Provide the (X, Y) coordinate of the cell's center where the given text is located.  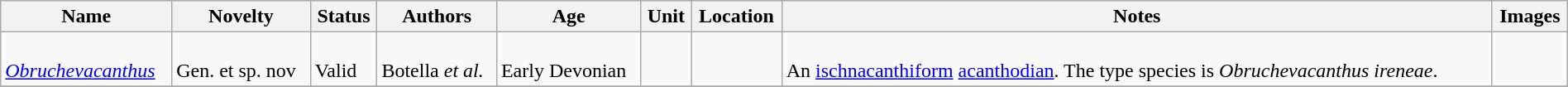
Unit (667, 17)
Name (86, 17)
Status (344, 17)
Novelty (241, 17)
Authors (437, 17)
Botella et al. (437, 60)
Valid (344, 60)
Images (1530, 17)
Age (569, 17)
Notes (1136, 17)
Obruchevacanthus (86, 60)
An ischnacanthiform acanthodian. The type species is Obruchevacanthus ireneae. (1136, 60)
Gen. et sp. nov (241, 60)
Location (736, 17)
Early Devonian (569, 60)
